Capture the cell that displays the provided text and extract its (x, y) central coordinate. 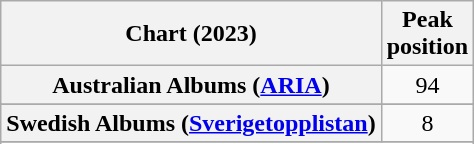
94 (427, 85)
Peakposition (427, 34)
8 (427, 123)
Australian Albums (ARIA) (191, 85)
Swedish Albums (Sverigetopplistan) (191, 123)
Chart (2023) (191, 34)
